From the cell containing the given text, extract its center point as [x, y] coordinate. 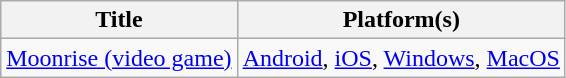
Title [119, 20]
Android, iOS, Windows, MacOS [401, 58]
Moonrise (video game) [119, 58]
Platform(s) [401, 20]
